Capture the cell that displays the provided text and extract its [x, y] central coordinate. 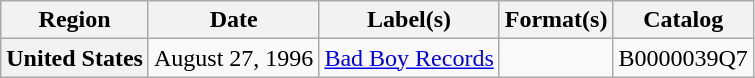
Format(s) [556, 20]
Date [233, 20]
B0000039Q7 [683, 58]
Region [75, 20]
Bad Boy Records [409, 58]
United States [75, 58]
Catalog [683, 20]
Label(s) [409, 20]
August 27, 1996 [233, 58]
